Locate the cell with the specified text and output its [X, Y] center coordinate. 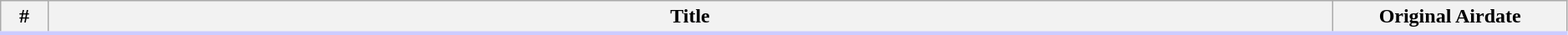
# [24, 17]
Title [690, 17]
Original Airdate [1450, 17]
